Output the [x, y] coordinate of the center of the cell containing the given text.  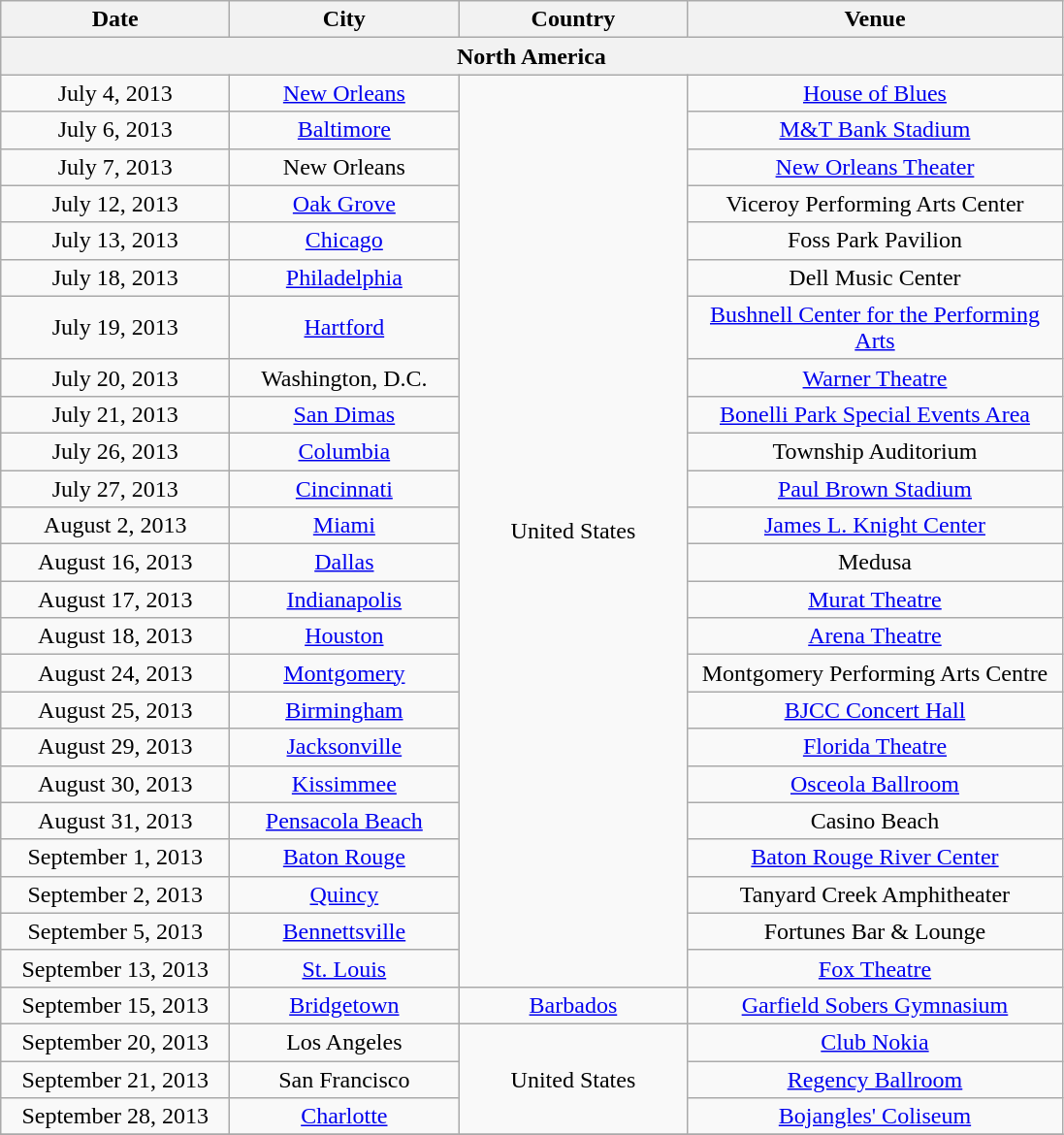
Baton Rouge [344, 858]
July 7, 2013 [115, 167]
Miami [344, 526]
August 31, 2013 [115, 821]
July 26, 2013 [115, 451]
Charlotte [344, 1117]
Pensacola Beach [344, 821]
San Dimas [344, 414]
Bennettsville [344, 931]
September 1, 2013 [115, 858]
Garfield Sobers Gymnasium [875, 1005]
September 13, 2013 [115, 968]
BJCC Concert Hall [875, 710]
Oak Grove [344, 204]
Kissimmee [344, 784]
Houston [344, 636]
Paul Brown Stadium [875, 488]
August 17, 2013 [115, 600]
September 28, 2013 [115, 1117]
August 30, 2013 [115, 784]
Township Auditorium [875, 451]
Dell Music Center [875, 277]
San Francisco [344, 1080]
Barbados [573, 1005]
August 2, 2013 [115, 526]
July 4, 2013 [115, 93]
City [344, 19]
Bojangles' Coliseum [875, 1117]
July 21, 2013 [115, 414]
August 18, 2013 [115, 636]
Chicago [344, 241]
Fortunes Bar & Lounge [875, 931]
July 6, 2013 [115, 130]
Regency Ballroom [875, 1080]
Bushnell Center for the Performing Arts [875, 328]
Medusa [875, 563]
Casino Beach [875, 821]
James L. Knight Center [875, 526]
August 25, 2013 [115, 710]
Washington, D.C. [344, 377]
New Orleans Theater [875, 167]
Columbia [344, 451]
September 2, 2013 [115, 894]
Montgomery Performing Arts Centre [875, 673]
Jacksonville [344, 747]
September 20, 2013 [115, 1042]
Murat Theatre [875, 600]
Montgomery [344, 673]
July 19, 2013 [115, 328]
Baton Rouge River Center [875, 858]
Viceroy Performing Arts Center [875, 204]
Bonelli Park Special Events Area [875, 414]
August 16, 2013 [115, 563]
Birmingham [344, 710]
August 29, 2013 [115, 747]
August 24, 2013 [115, 673]
July 20, 2013 [115, 377]
Foss Park Pavilion [875, 241]
Warner Theatre [875, 377]
Arena Theatre [875, 636]
Club Nokia [875, 1042]
Venue [875, 19]
July 27, 2013 [115, 488]
Date [115, 19]
North America [532, 56]
Cincinnati [344, 488]
Bridgetown [344, 1005]
July 13, 2013 [115, 241]
September 21, 2013 [115, 1080]
M&T Bank Stadium [875, 130]
Indianapolis [344, 600]
Osceola Ballroom [875, 784]
September 5, 2013 [115, 931]
St. Louis [344, 968]
Los Angeles [344, 1042]
July 18, 2013 [115, 277]
Tanyard Creek Amphitheater [875, 894]
Hartford [344, 328]
Florida Theatre [875, 747]
Quincy [344, 894]
Dallas [344, 563]
Country [573, 19]
Baltimore [344, 130]
September 15, 2013 [115, 1005]
July 12, 2013 [115, 204]
House of Blues [875, 93]
Philadelphia [344, 277]
Fox Theatre [875, 968]
